Extract the [X, Y] coordinate from the center of the cell holding the provided text.  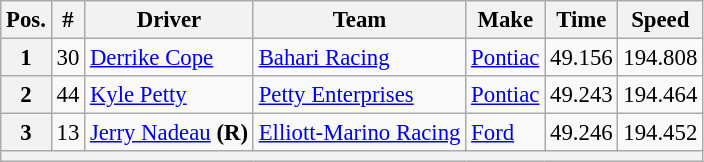
Team [359, 20]
Jerry Nadeau (R) [170, 133]
Speed [660, 20]
194.464 [660, 95]
3 [26, 133]
194.808 [660, 58]
Bahari Racing [359, 58]
30 [68, 58]
# [68, 20]
Time [582, 20]
Ford [506, 133]
49.246 [582, 133]
Elliott-Marino Racing [359, 133]
2 [26, 95]
49.243 [582, 95]
49.156 [582, 58]
Driver [170, 20]
13 [68, 133]
44 [68, 95]
Make [506, 20]
Derrike Cope [170, 58]
194.452 [660, 133]
Petty Enterprises [359, 95]
Kyle Petty [170, 95]
1 [26, 58]
Pos. [26, 20]
